Determine the [X, Y] coordinate at the center of the cell enclosing the given text.  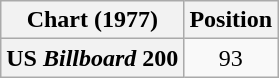
93 [231, 58]
Chart (1977) [92, 20]
Position [231, 20]
US Billboard 200 [92, 58]
